Capture the cell that displays the provided text and extract its [x, y] central coordinate. 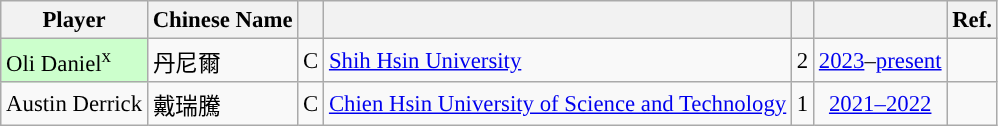
Chien Hsin University of Science and Technology [558, 104]
2021–2022 [880, 104]
Chinese Name [222, 20]
2023–present [880, 61]
Shih Hsin University [558, 61]
Oli Danielx [74, 61]
戴瑞騰 [222, 104]
Ref. [972, 20]
Austin Derrick [74, 104]
丹尼爾 [222, 61]
Player [74, 20]
2 [803, 61]
1 [803, 104]
